Determine the [X, Y] coordinate at the center of the cell enclosing the given text.  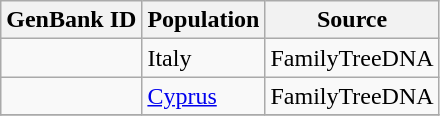
Cyprus [204, 96]
Source [352, 20]
Population [204, 20]
Italy [204, 58]
GenBank ID [72, 20]
